Provide the (X, Y) coordinate of the cell's center where the given text is located.  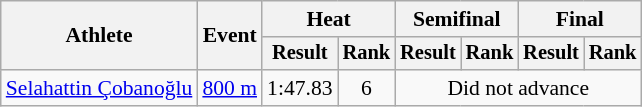
Did not advance (518, 88)
Semifinal (456, 19)
800 m (230, 88)
1:47.83 (300, 88)
6 (367, 88)
Heat (328, 19)
Final (580, 19)
Selahattin Çobanoğlu (100, 88)
Athlete (100, 36)
Event (230, 36)
